Extract the (x, y) coordinate from the center of the cell holding the provided text.  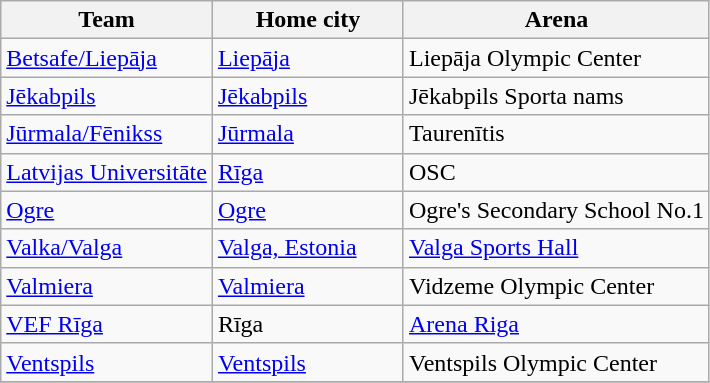
Valka/Valga (107, 248)
Jūrmala (308, 134)
Vidzeme Olympic Center (556, 286)
Valga Sports Hall (556, 248)
Ogre's Secondary School No.1 (556, 210)
Taurenītis (556, 134)
Jēkabpils Sporta nams (556, 96)
Arena Riga (556, 324)
Arena (556, 20)
VEF Rīga (107, 324)
Betsafe/Liepāja (107, 58)
Liepāja (308, 58)
Jūrmala/Fēnikss (107, 134)
Home city (308, 20)
Valga, Estonia (308, 248)
Latvijas Universitāte (107, 172)
OSC (556, 172)
Liepāja Olympic Center (556, 58)
Ventspils Olympic Center (556, 362)
Team (107, 20)
